Detect which cell encompasses the target text, then output its (X, Y) center coordinate. 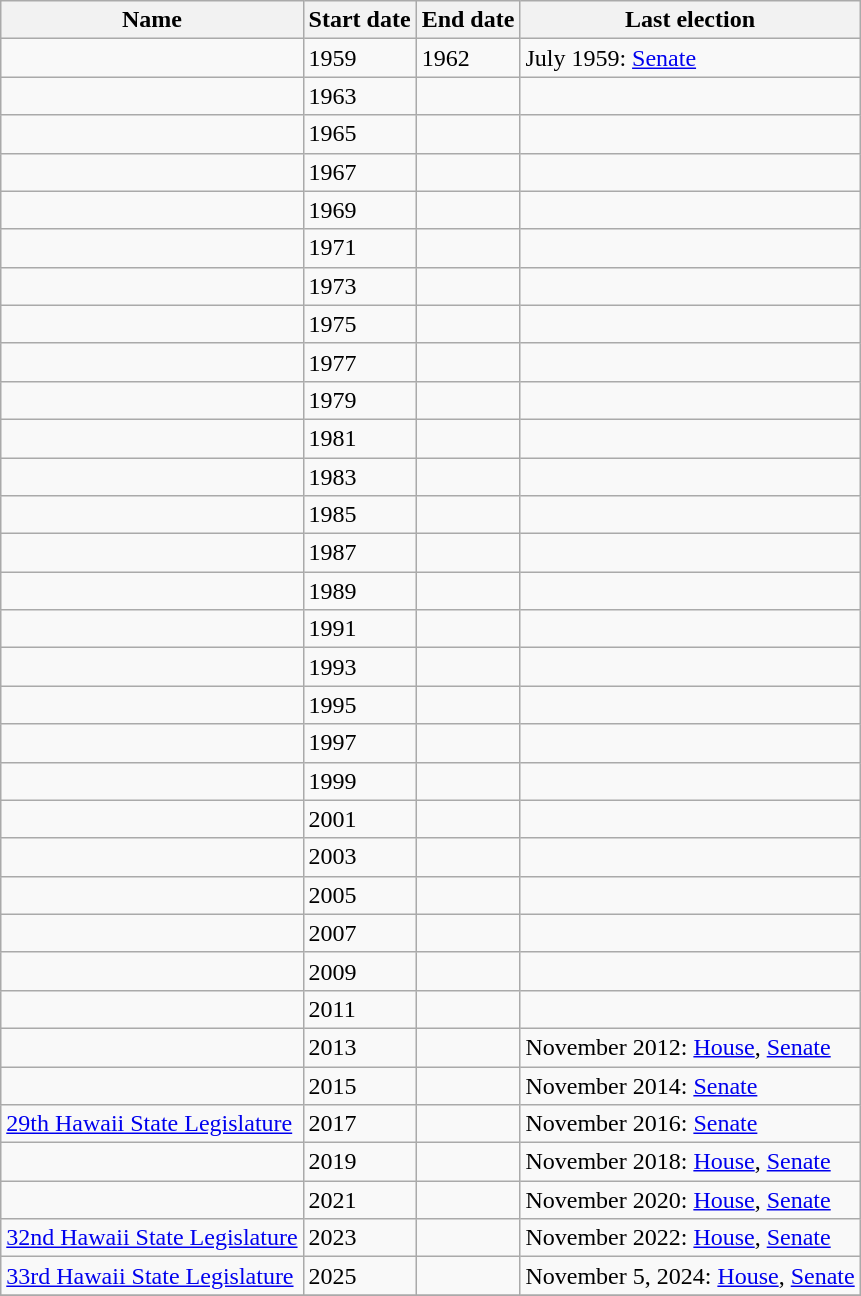
1965 (360, 134)
Last election (690, 20)
2015 (360, 1085)
1959 (360, 58)
2023 (360, 1238)
2025 (360, 1276)
November 2018: House, Senate (690, 1162)
1987 (360, 553)
1989 (360, 591)
1999 (360, 781)
1981 (360, 438)
July 1959: Senate (690, 58)
1977 (360, 362)
2009 (360, 971)
1993 (360, 667)
32nd Hawaii State Legislature (152, 1238)
1991 (360, 629)
29th Hawaii State Legislature (152, 1124)
2019 (360, 1162)
1985 (360, 515)
1971 (360, 248)
2007 (360, 933)
1979 (360, 400)
2017 (360, 1124)
1973 (360, 286)
1983 (360, 477)
2013 (360, 1047)
1969 (360, 210)
2011 (360, 1009)
1962 (468, 58)
November 2022: House, Senate (690, 1238)
2021 (360, 1200)
2005 (360, 895)
2003 (360, 857)
November 2016: Senate (690, 1124)
1967 (360, 172)
End date (468, 20)
1995 (360, 705)
1963 (360, 96)
November 2012: House, Senate (690, 1047)
Name (152, 20)
November 2020: House, Senate (690, 1200)
November 2014: Senate (690, 1085)
33rd Hawaii State Legislature (152, 1276)
2001 (360, 819)
1997 (360, 743)
November 5, 2024: House, Senate (690, 1276)
1975 (360, 324)
Start date (360, 20)
